Return [x, y] of the center of cell containing provided text 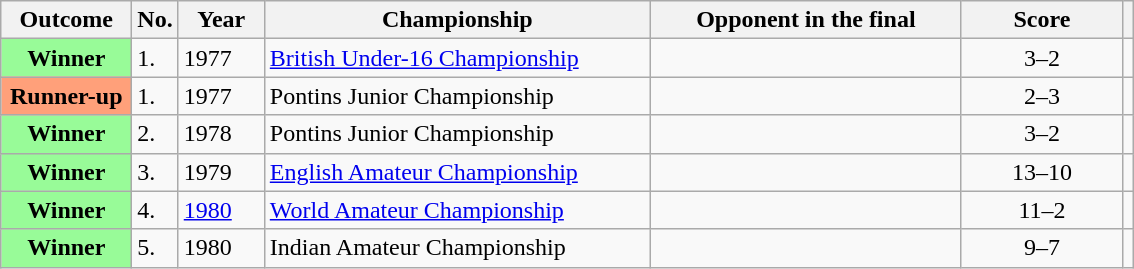
World Amateur Championship [457, 210]
Year [221, 20]
4. [155, 210]
Indian Amateur Championship [457, 248]
Opponent in the final [806, 20]
Championship [457, 20]
English Amateur Championship [457, 172]
3. [155, 172]
2–3 [1042, 96]
1978 [221, 134]
5. [155, 248]
2. [155, 134]
13–10 [1042, 172]
No. [155, 20]
Score [1042, 20]
9–7 [1042, 248]
British Under-16 Championship [457, 58]
Runner-up [66, 96]
Outcome [66, 20]
1979 [221, 172]
11–2 [1042, 210]
